Extract the [X, Y] coordinate from the center of the cell holding the provided text.  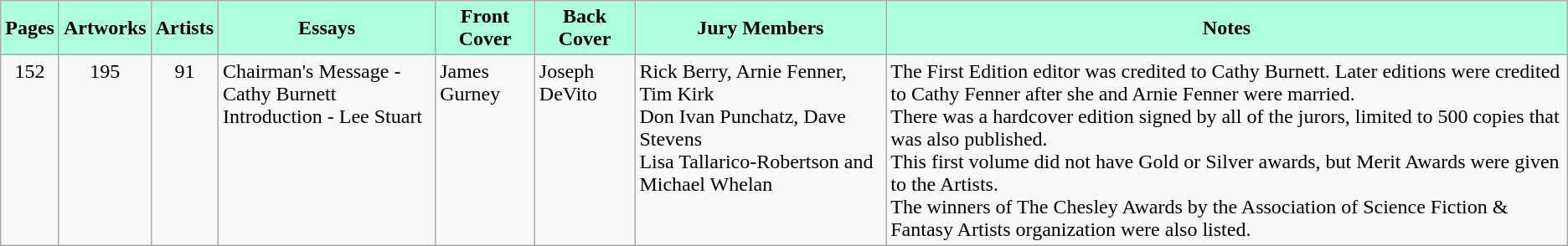
James Gurney [486, 151]
152 [30, 151]
Notes [1227, 28]
195 [105, 151]
Artists [184, 28]
Pages [30, 28]
Jury Members [761, 28]
Front Cover [486, 28]
Chairman's Message - Cathy BurnettIntroduction - Lee Stuart [327, 151]
Essays [327, 28]
Back Cover [585, 28]
Joseph DeVito [585, 151]
Artworks [105, 28]
Rick Berry, Arnie Fenner, Tim KirkDon Ivan Punchatz, Dave StevensLisa Tallarico-Robertson and Michael Whelan [761, 151]
91 [184, 151]
